For the text-containing cell, return its midpoint in [X, Y] coordinate format. 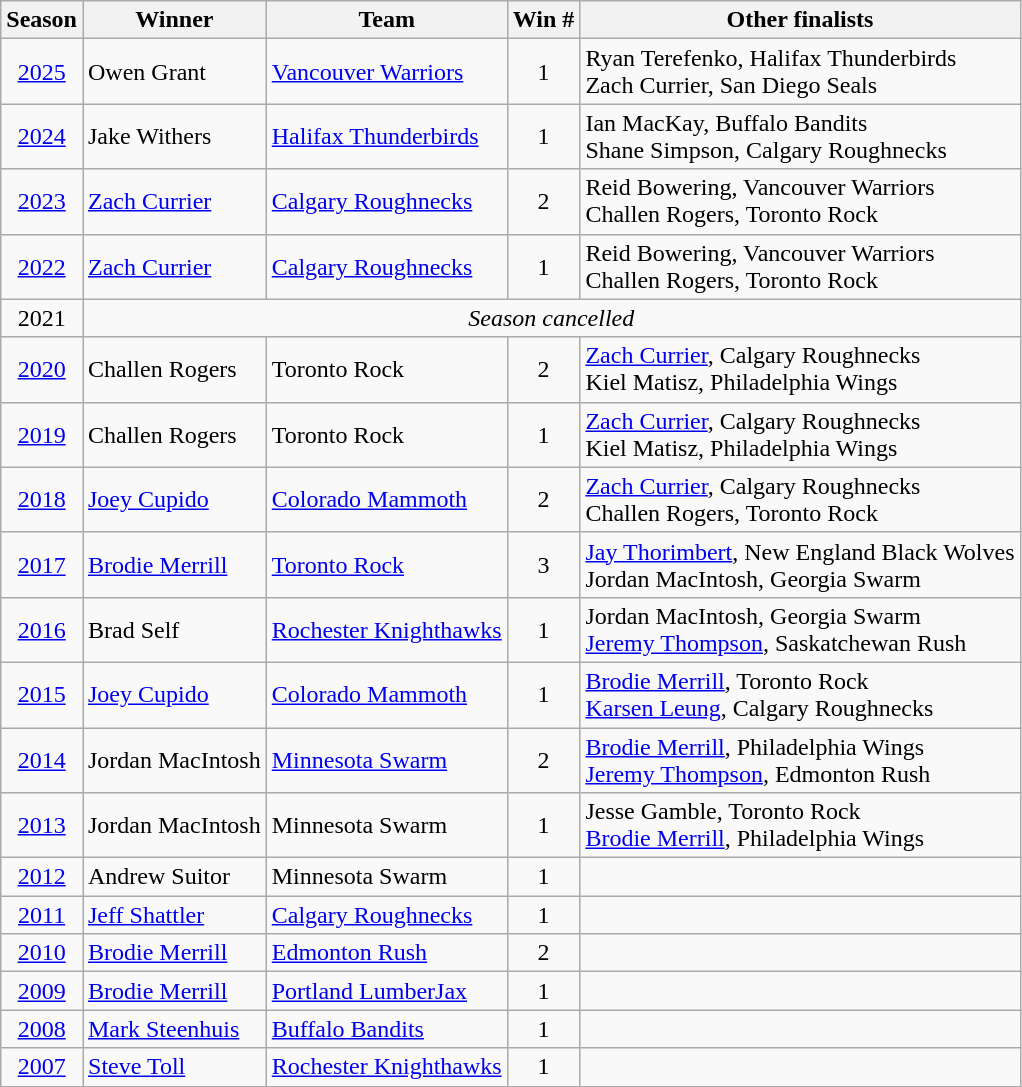
Mark Steenhuis [174, 1029]
Brad Self [174, 630]
2023 [42, 202]
3 [544, 564]
2025 [42, 72]
Vancouver Warriors [386, 72]
Jeff Shattler [174, 915]
2021 [42, 318]
Jake Withers [174, 136]
Brodie Merrill, Toronto RockKarsen Leung, Calgary Roughnecks [800, 694]
Ryan Terefenko, Halifax ThunderbirdsZach Currier, San Diego Seals [800, 72]
2009 [42, 991]
2007 [42, 1067]
Other finalists [800, 20]
2012 [42, 877]
Ian MacKay, Buffalo BanditsShane Simpson, Calgary Roughnecks [800, 136]
Steve Toll [174, 1067]
Winner [174, 20]
Halifax Thunderbirds [386, 136]
2008 [42, 1029]
Edmonton Rush [386, 953]
2014 [42, 760]
Jay Thorimbert, New England Black WolvesJordan MacIntosh, Georgia Swarm [800, 564]
2016 [42, 630]
2013 [42, 826]
Andrew Suitor [174, 877]
2015 [42, 694]
Team [386, 20]
Zach Currier, Calgary RoughnecksChallen Rogers, Toronto Rock [800, 500]
2010 [42, 953]
2017 [42, 564]
Season cancelled [551, 318]
2018 [42, 500]
Season [42, 20]
2011 [42, 915]
Jesse Gamble, Toronto RockBrodie Merrill, Philadelphia Wings [800, 826]
Jordan MacIntosh, Georgia SwarmJeremy Thompson, Saskatchewan Rush [800, 630]
Win # [544, 20]
Brodie Merrill, Philadelphia WingsJeremy Thompson, Edmonton Rush [800, 760]
Portland LumberJax [386, 991]
2020 [42, 370]
2022 [42, 266]
2019 [42, 434]
Buffalo Bandits [386, 1029]
Owen Grant [174, 72]
2024 [42, 136]
